Detect which cell encompasses the target text, then output its [X, Y] center coordinate. 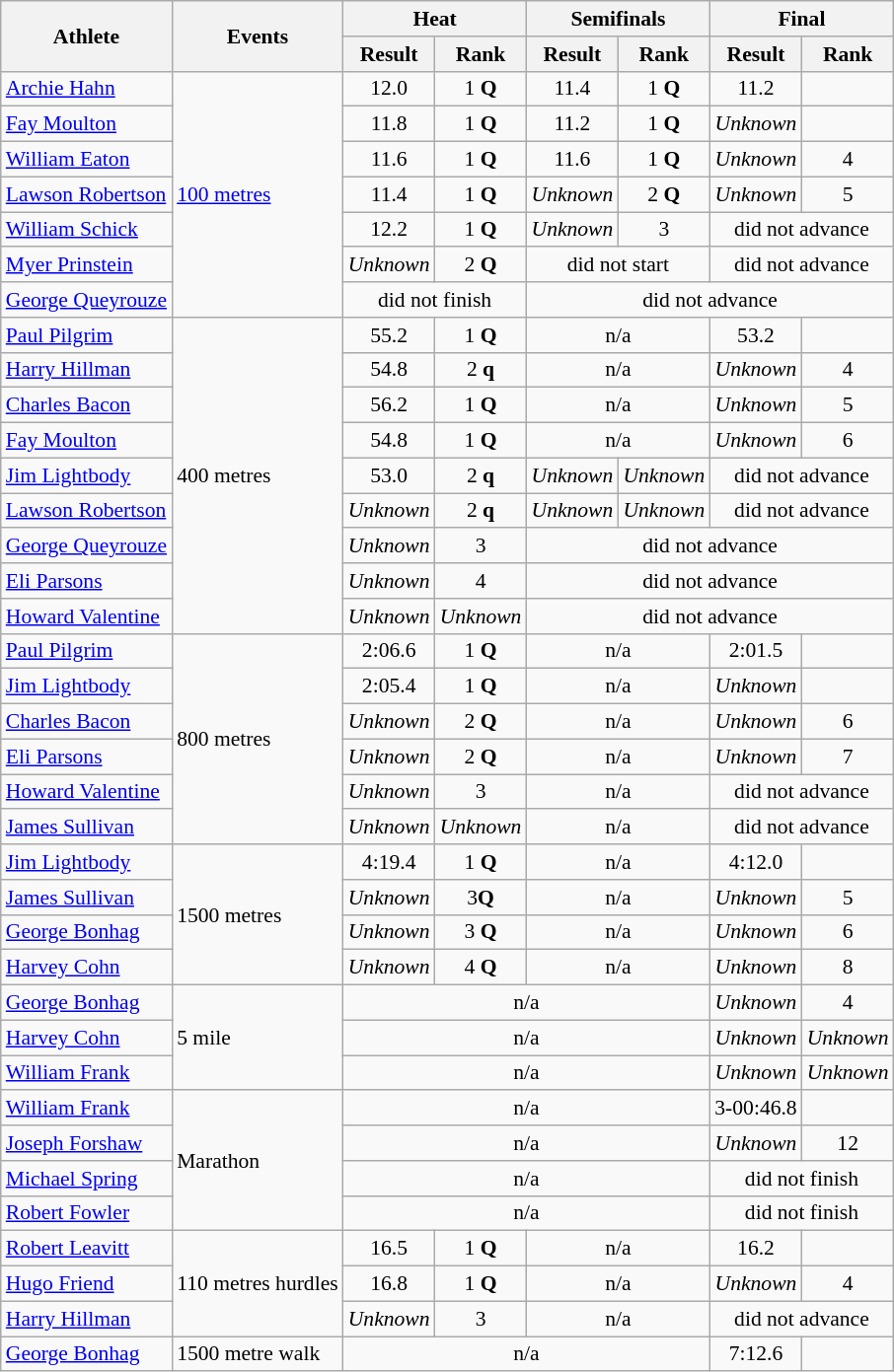
55.2 [389, 335]
Athlete [87, 36]
16.5 [389, 1249]
12 [849, 1143]
4:12.0 [756, 862]
Semifinals [618, 19]
2:01.5 [756, 651]
2:06.6 [389, 651]
4:19.4 [389, 862]
4 Q [482, 968]
12.2 [389, 230]
53.0 [389, 475]
3 Q [482, 932]
Final [801, 19]
16.2 [756, 1249]
Myer Prinstein [87, 265]
53.2 [756, 335]
8 [849, 968]
56.2 [389, 405]
Archie Hahn [87, 89]
2:05.4 [389, 686]
Hugo Friend [87, 1284]
Robert Fowler [87, 1213]
1500 metres [258, 914]
110 metres hurdles [258, 1284]
400 metres [258, 475]
1500 metre walk [258, 1354]
12.0 [389, 89]
Michael Spring [87, 1179]
Heat [435, 19]
did not start [618, 265]
3Q [482, 898]
7 [849, 757]
William Schick [87, 230]
100 metres [258, 193]
16.8 [389, 1284]
Joseph Forshaw [87, 1143]
3-00:46.8 [756, 1109]
Marathon [258, 1161]
Robert Leavitt [87, 1249]
Events [258, 36]
William Eaton [87, 160]
5 mile [258, 1038]
11.8 [389, 124]
7:12.6 [756, 1354]
800 metres [258, 739]
